Determine the [x, y] coordinate at the center of the cell enclosing the given text.  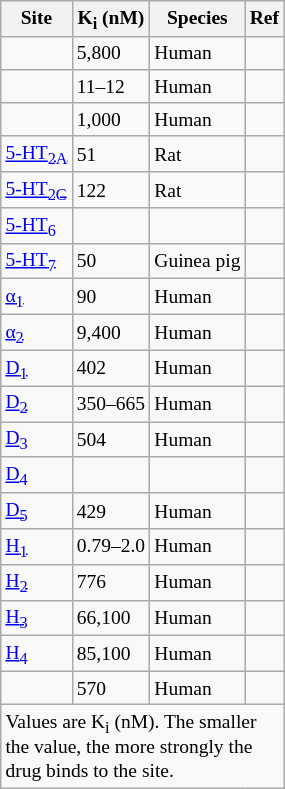
D2 [36, 404]
122 [111, 190]
85,100 [111, 654]
5-HT6 [36, 226]
α2 [36, 333]
5-HT2C [36, 190]
Values are Ki (nM). The smaller the value, the more strongly the drug binds to the site. [142, 747]
402 [111, 368]
H2 [36, 582]
11–12 [111, 86]
H4 [36, 654]
9,400 [111, 333]
429 [111, 511]
1,000 [111, 120]
Species [198, 19]
D5 [36, 511]
Guinea pig [198, 261]
504 [111, 440]
α1 [36, 297]
90 [111, 297]
D3 [36, 440]
570 [111, 688]
5,800 [111, 52]
776 [111, 582]
50 [111, 261]
5-HT7 [36, 261]
350–665 [111, 404]
0.79–2.0 [111, 547]
D1 [36, 368]
D4 [36, 475]
51 [111, 154]
H1 [36, 547]
H3 [36, 618]
Ki (nM) [111, 19]
5-HT2A [36, 154]
66,100 [111, 618]
Ref [264, 19]
Site [36, 19]
